Return [x, y] of the center of cell containing provided text 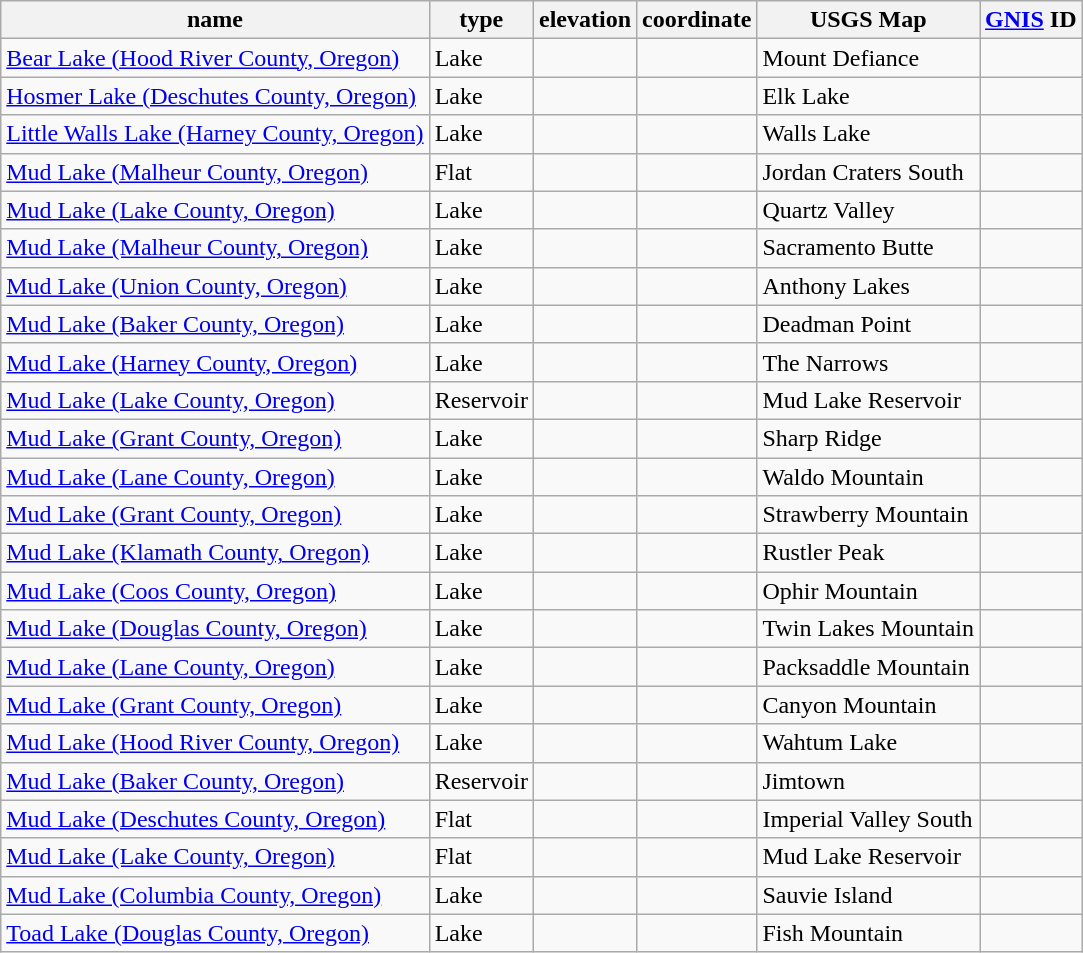
Anthony Lakes [868, 286]
Mud Lake (Deschutes County, Oregon) [215, 819]
Rustler Peak [868, 553]
USGS Map [868, 20]
Mud Lake (Klamath County, Oregon) [215, 553]
GNIS ID [1031, 20]
Mud Lake (Union County, Oregon) [215, 286]
Sacramento Butte [868, 248]
Jordan Craters South [868, 172]
Wahtum Lake [868, 743]
Jimtown [868, 781]
Mud Lake (Douglas County, Oregon) [215, 629]
Strawberry Mountain [868, 515]
Fish Mountain [868, 933]
Canyon Mountain [868, 705]
Sauvie Island [868, 895]
The Narrows [868, 362]
Packsaddle Mountain [868, 667]
Mud Lake (Columbia County, Oregon) [215, 895]
Toad Lake (Douglas County, Oregon) [215, 933]
Deadman Point [868, 324]
elevation [584, 20]
Elk Lake [868, 96]
Waldo Mountain [868, 477]
Mount Defiance [868, 58]
coordinate [697, 20]
Mud Lake (Coos County, Oregon) [215, 591]
Imperial Valley South [868, 819]
Walls Lake [868, 134]
Mud Lake (Hood River County, Oregon) [215, 743]
Little Walls Lake (Harney County, Oregon) [215, 134]
Twin Lakes Mountain [868, 629]
type [481, 20]
Mud Lake (Harney County, Oregon) [215, 362]
Bear Lake (Hood River County, Oregon) [215, 58]
Hosmer Lake (Deschutes County, Oregon) [215, 96]
Quartz Valley [868, 210]
Ophir Mountain [868, 591]
Sharp Ridge [868, 438]
name [215, 20]
